Scan for the cell matching the given text and deliver its [X, Y] coordinate at center. 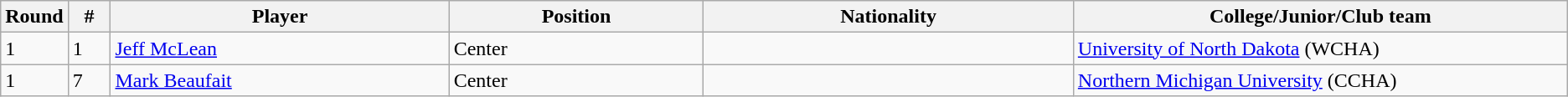
College/Junior/Club team [1320, 17]
Northern Michigan University (CCHA) [1320, 80]
Position [576, 17]
Round [34, 17]
# [89, 17]
Jeff McLean [280, 48]
7 [89, 80]
University of North Dakota (WCHA) [1320, 48]
Mark Beaufait [280, 80]
Player [280, 17]
Nationality [888, 17]
